Output the (X, Y) coordinate of the center of the cell containing the given text.  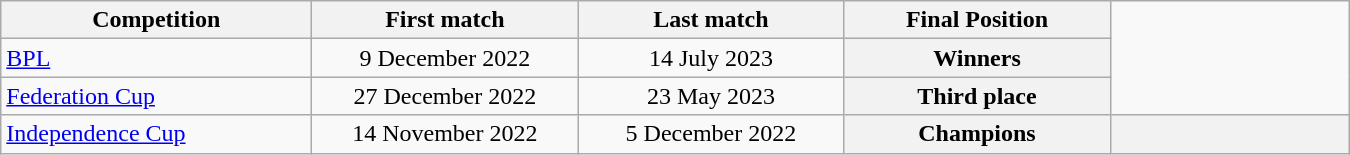
14 July 2023 (711, 58)
23 May 2023 (711, 96)
First match (445, 20)
14 November 2022 (445, 134)
Final Position (977, 20)
Last match (711, 20)
9 December 2022 (445, 58)
Competition (156, 20)
Champions (977, 134)
Winners (977, 58)
BPL (156, 58)
Third place (977, 96)
Independence Cup (156, 134)
27 December 2022 (445, 96)
5 December 2022 (711, 134)
Federation Cup (156, 96)
